Locate the cell with the specified text and output its [x, y] center coordinate. 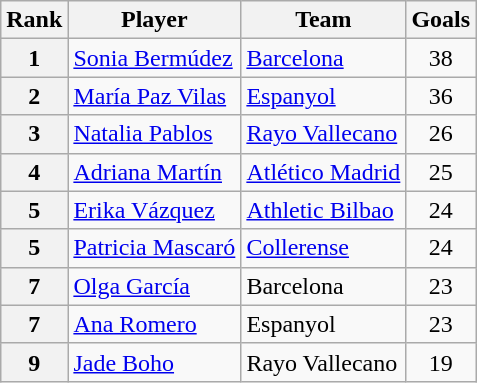
Athletic Bilbao [324, 210]
Ana Romero [154, 324]
3 [34, 134]
Collerense [324, 248]
9 [34, 362]
1 [34, 58]
4 [34, 172]
26 [441, 134]
Atlético Madrid [324, 172]
Rank [34, 20]
19 [441, 362]
Jade Boho [154, 362]
Sonia Bermúdez [154, 58]
38 [441, 58]
Adriana Martín [154, 172]
María Paz Vilas [154, 96]
Erika Vázquez [154, 210]
Olga García [154, 286]
36 [441, 96]
25 [441, 172]
Team [324, 20]
Player [154, 20]
Goals [441, 20]
Patricia Mascaró [154, 248]
Natalia Pablos [154, 134]
2 [34, 96]
